Output the [x, y] coordinate of the center of the cell containing the given text.  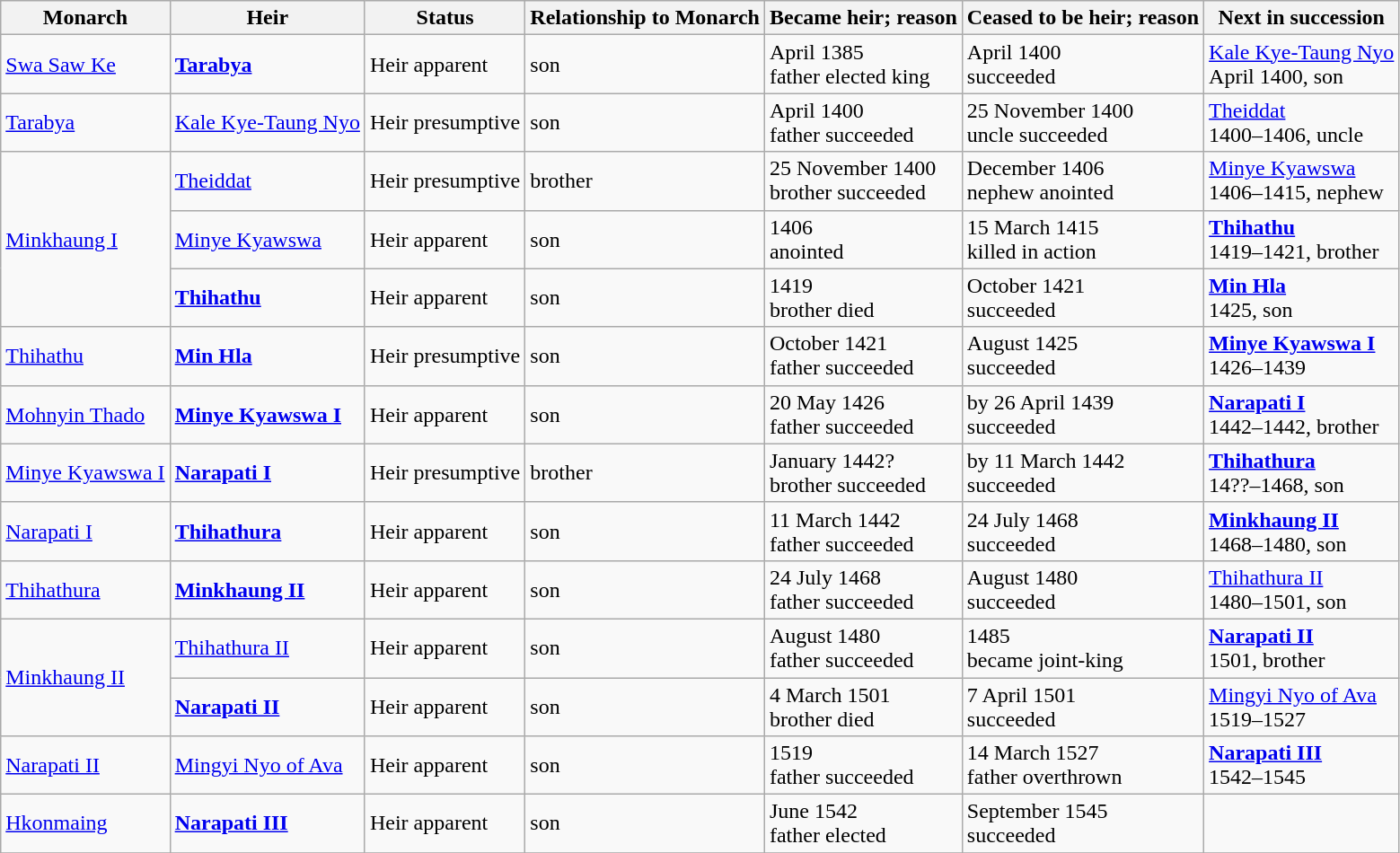
Thihathura II [268, 648]
1519 father succeeded [863, 765]
Mingyi Nyo of Ava1519–1527 [1302, 706]
September 1545succeeded [1083, 824]
Narapati III [268, 824]
Hkonmaing [85, 824]
1485became joint-king [1083, 648]
October 1421father succeeded [863, 356]
Narapati I1442–1442, brother [1302, 415]
Kale Kye-Taung Nyo [268, 122]
Theiddat1400–1406, uncle [1302, 122]
January 1442?brother succeeded [863, 472]
Min Hla1425, son [1302, 298]
Next in succession [1302, 18]
Ceased to be heir; reason [1083, 18]
Mingyi Nyo of Ava [268, 765]
August 1425succeeded [1083, 356]
24 July 1468succeeded [1083, 532]
Kale Kye-Taung NyoApril 1400, son [1302, 65]
Minye Kyawswa [268, 239]
14 March 1527father overthrown [1083, 765]
April 1400father succeeded [863, 122]
15 March 1415killed in action [1083, 239]
Swa Saw Ke [85, 65]
20 May 1426father succeeded [863, 415]
Theiddat [268, 181]
Thihathu1419–1421, brother [1302, 239]
October 1421succeeded [1083, 298]
Minye Kyawswa I1426–1439 [1302, 356]
Minye Kyawswa1406–1415, nephew [1302, 181]
Min Hla [268, 356]
Relationship to Monarch [645, 18]
25 November 1400brother succeeded [863, 181]
25 November 1400uncle succeeded [1083, 122]
April 1400succeeded [1083, 65]
11 March 1442father succeeded [863, 532]
Mohnyin Thado [85, 415]
1406anointed [863, 239]
by 11 March 1442succeeded [1083, 472]
Heir [268, 18]
December 1406nephew anointed [1083, 181]
Narapati II1501, brother [1302, 648]
Status [445, 18]
August 1480succeeded [1083, 589]
August 1480father succeeded [863, 648]
Became heir; reason [863, 18]
Minkhaung II1468–1480, son [1302, 532]
by 26 April 1439succeeded [1083, 415]
Monarch [85, 18]
Minkhaung I [85, 239]
1419 brother died [863, 298]
7 April 1501succeeded [1083, 706]
Thihathura14??–1468, son [1302, 472]
Narapati III1542–1545 [1302, 765]
Thihathura II1480–1501, son [1302, 589]
April 1385 father elected king [863, 65]
4 March 1501brother died [863, 706]
24 July 1468father succeeded [863, 589]
June 1542father elected [863, 824]
